For the text-containing cell, return its midpoint in (X, Y) coordinate format. 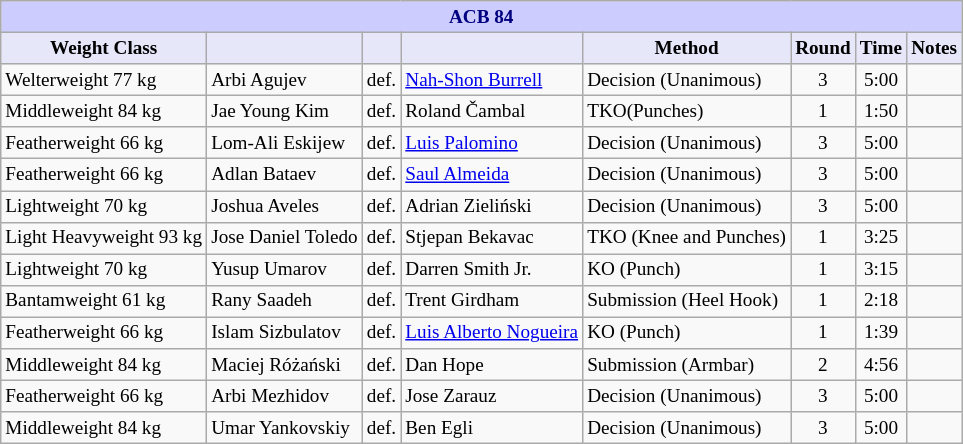
Weight Class (104, 48)
Welterweight 77 kg (104, 80)
Roland Čambal (492, 111)
Method (687, 48)
Jose Daniel Toledo (285, 238)
Dan Hope (492, 365)
Notes (934, 48)
1:39 (880, 333)
Arbi Mezhidov (285, 396)
Darren Smith Jr. (492, 270)
4:56 (880, 365)
Islam Sizbulatov (285, 333)
Light Heavyweight 93 kg (104, 238)
2:18 (880, 301)
3:15 (880, 270)
Rany Saadeh (285, 301)
Lom-Ali Eskijew (285, 143)
Ben Egli (492, 428)
3:25 (880, 238)
Jose Zarauz (492, 396)
Time (880, 48)
Jae Young Kim (285, 111)
Nah-Shon Burrell (492, 80)
Maciej Różański (285, 365)
TKO(Punches) (687, 111)
Luis Alberto Nogueira (492, 333)
2 (824, 365)
Adrian Zieliński (492, 206)
Umar Yankovskiy (285, 428)
TKO (Knee and Punches) (687, 238)
Joshua Aveles (285, 206)
Adlan Bataev (285, 175)
Submission (Heel Hook) (687, 301)
Arbi Agujev (285, 80)
Saul Almeida (492, 175)
Bantamweight 61 kg (104, 301)
Round (824, 48)
Stjepan Bekavac (492, 238)
Submission (Armbar) (687, 365)
ACB 84 (482, 17)
1:50 (880, 111)
Luis Palomino (492, 143)
Yusup Umarov (285, 270)
Trent Girdham (492, 301)
